Detect which cell encompasses the target text, then output its [X, Y] center coordinate. 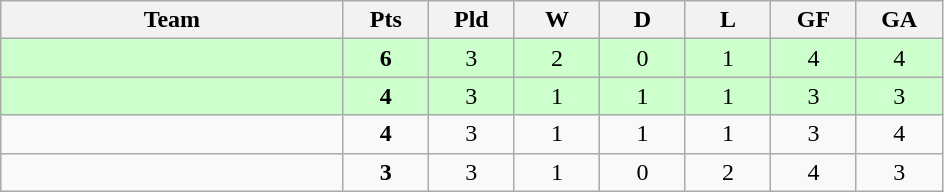
GA [899, 20]
Pld [472, 20]
Team [172, 20]
L [728, 20]
6 [386, 58]
Pts [386, 20]
D [643, 20]
W [557, 20]
GF [814, 20]
